Extract the [x, y] coordinate from the center of the cell holding the provided text.  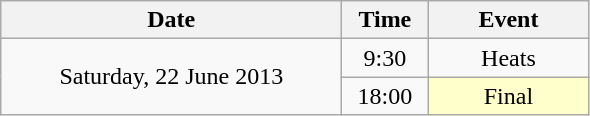
Date [172, 20]
Time [385, 20]
9:30 [385, 58]
Saturday, 22 June 2013 [172, 77]
Event [508, 20]
Heats [508, 58]
Final [508, 96]
18:00 [385, 96]
